Detect which cell encompasses the target text, then output its (X, Y) center coordinate. 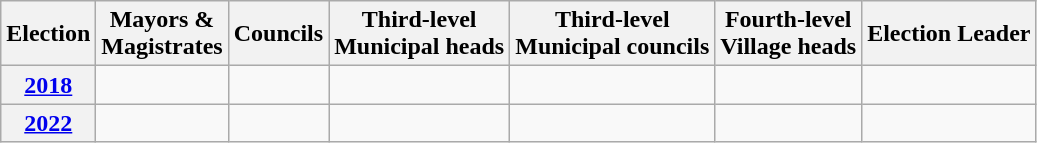
Third-levelMunicipal heads (420, 34)
Election Leader (949, 34)
Councils (278, 34)
2018 (48, 85)
Fourth-levelVillage heads (788, 34)
Third-levelMunicipal councils (612, 34)
Mayors &Magistrates (162, 34)
Election (48, 34)
2022 (48, 123)
